Determine the (X, Y) coordinate at the center of the cell enclosing the given text.  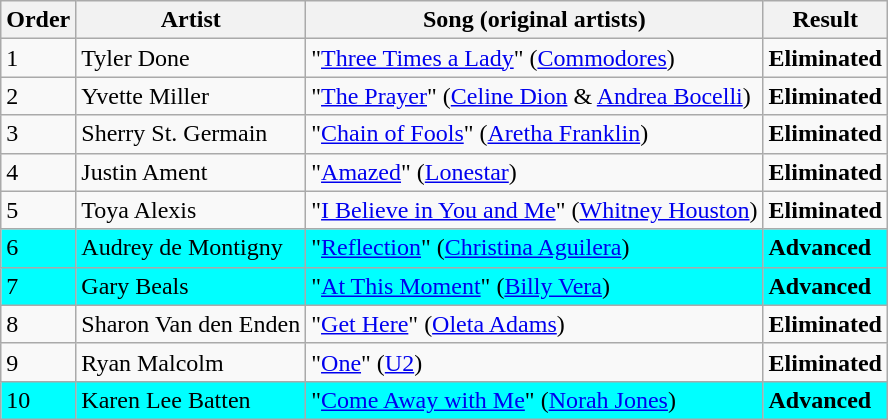
"Chain of Fools" (Aretha Franklin) (534, 134)
8 (38, 324)
1 (38, 58)
"Come Away with Me" (Norah Jones) (534, 400)
7 (38, 286)
"Reflection" (Christina Aguilera) (534, 248)
Yvette Miller (191, 96)
"Three Times a Lady" (Commodores) (534, 58)
"Amazed" (Lonestar) (534, 172)
"Get Here" (Oleta Adams) (534, 324)
Sharon Van den Enden (191, 324)
2 (38, 96)
"At This Moment" (Billy Vera) (534, 286)
Audrey de Montigny (191, 248)
"The Prayer" (Celine Dion & Andrea Bocelli) (534, 96)
Artist (191, 20)
Song (original artists) (534, 20)
4 (38, 172)
5 (38, 210)
Gary Beals (191, 286)
10 (38, 400)
9 (38, 362)
3 (38, 134)
Justin Ament (191, 172)
Tyler Done (191, 58)
Result (825, 20)
Ryan Malcolm (191, 362)
6 (38, 248)
Karen Lee Batten (191, 400)
Toya Alexis (191, 210)
"I Believe in You and Me" (Whitney Houston) (534, 210)
Order (38, 20)
Sherry St. Germain (191, 134)
"One" (U2) (534, 362)
